Locate the cell with the specified text and output its [x, y] center coordinate. 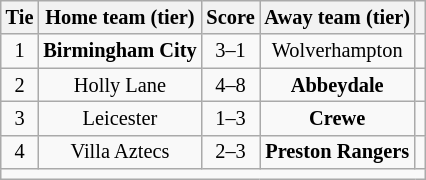
4–8 [231, 85]
Birmingham City [120, 51]
3 [20, 118]
Holly Lane [120, 85]
Preston Rangers [338, 152]
1–3 [231, 118]
Abbeydale [338, 85]
2–3 [231, 152]
Crewe [338, 118]
Away team (tier) [338, 17]
2 [20, 85]
Score [231, 17]
1 [20, 51]
Leicester [120, 118]
Tie [20, 17]
3–1 [231, 51]
Wolverhampton [338, 51]
Home team (tier) [120, 17]
Villa Aztecs [120, 152]
4 [20, 152]
